Return the (X, Y) coordinate for the center point of the cell that contains the specified text.  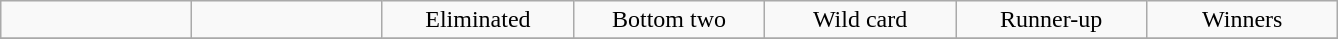
Winners (1242, 20)
Runner-up (1052, 20)
Wild card (860, 20)
Bottom two (668, 20)
Eliminated (478, 20)
